Extract the [x, y] coordinate from the center of the cell holding the provided text.  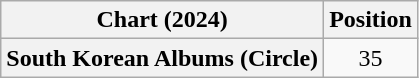
Chart (2024) [162, 20]
35 [371, 58]
South Korean Albums (Circle) [162, 58]
Position [371, 20]
